Return the (X, Y) coordinate for the center point of the cell that contains the specified text.  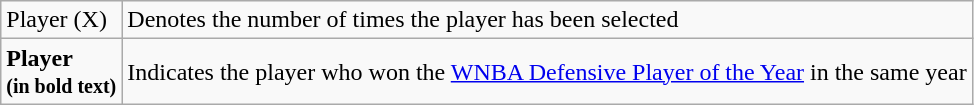
Player(in bold text) (62, 72)
Indicates the player who won the WNBA Defensive Player of the Year in the same year (547, 72)
Player (X) (62, 20)
Denotes the number of times the player has been selected (547, 20)
